Determine the (X, Y) coordinate at the center of the cell enclosing the given text.  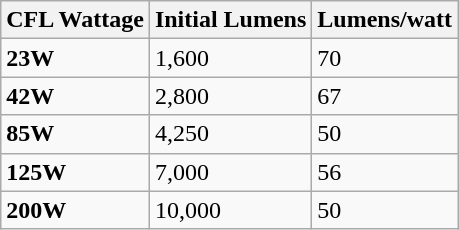
Initial Lumens (230, 20)
42W (76, 96)
67 (385, 96)
CFL Wattage (76, 20)
4,250 (230, 134)
2,800 (230, 96)
125W (76, 172)
23W (76, 58)
85W (76, 134)
200W (76, 210)
1,600 (230, 58)
10,000 (230, 210)
Lumens/watt (385, 20)
7,000 (230, 172)
56 (385, 172)
70 (385, 58)
